Extract the [X, Y] coordinate from the center of the cell holding the provided text.  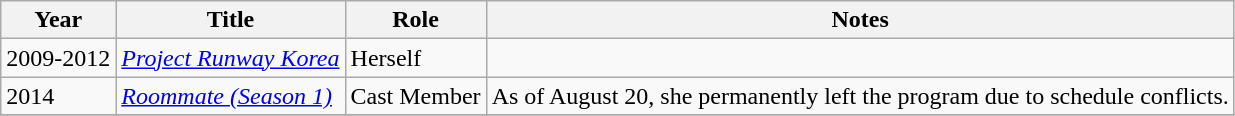
Roommate (Season 1) [230, 96]
As of August 20, she permanently left the program due to schedule conflicts. [860, 96]
Cast Member [416, 96]
Title [230, 20]
Year [58, 20]
Project Runway Korea [230, 58]
Notes [860, 20]
2009-2012 [58, 58]
Herself [416, 58]
2014 [58, 96]
Role [416, 20]
